Output the (x, y) coordinate of the center of the cell containing the given text.  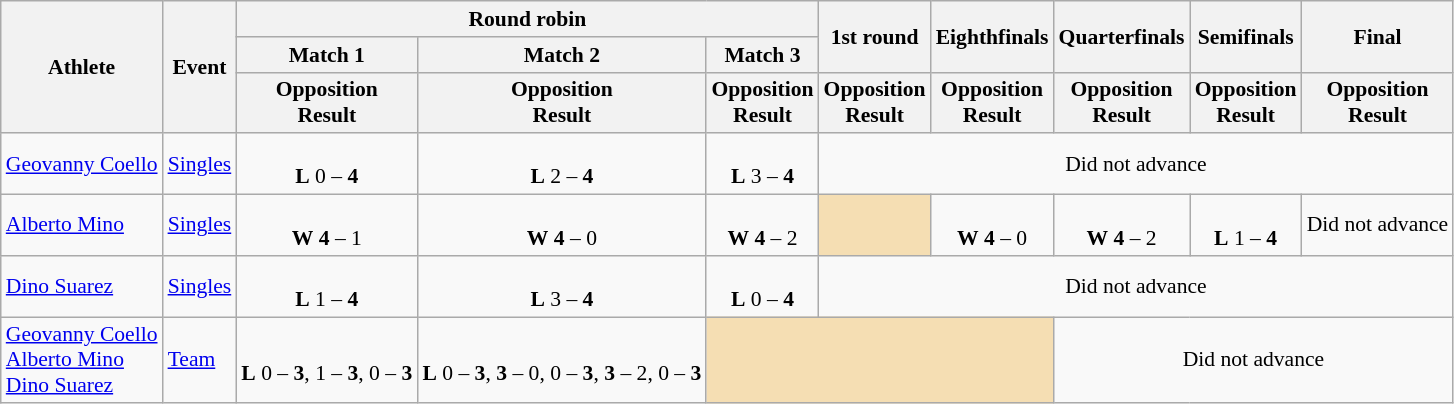
1st round (875, 36)
Event (200, 67)
L 0 – 3, 1 – 3, 0 – 3 (326, 360)
W 4 – 1 (326, 226)
Match 1 (326, 55)
Athlete (82, 67)
Geovanny Coello (82, 164)
Dino Suarez (82, 286)
L 2 – 4 (562, 164)
Final (1378, 36)
Semifinals (1246, 36)
Round robin (527, 19)
L 0 – 3, 3 – 0, 0 – 3, 3 – 2, 0 – 3 (562, 360)
Match 3 (762, 55)
Eighthfinals (992, 36)
Match 2 (562, 55)
Team (200, 360)
Alberto Mino (82, 226)
Geovanny CoelloAlberto MinoDino Suarez (82, 360)
Quarterfinals (1122, 36)
